Capture the cell that displays the provided text and extract its [X, Y] central coordinate. 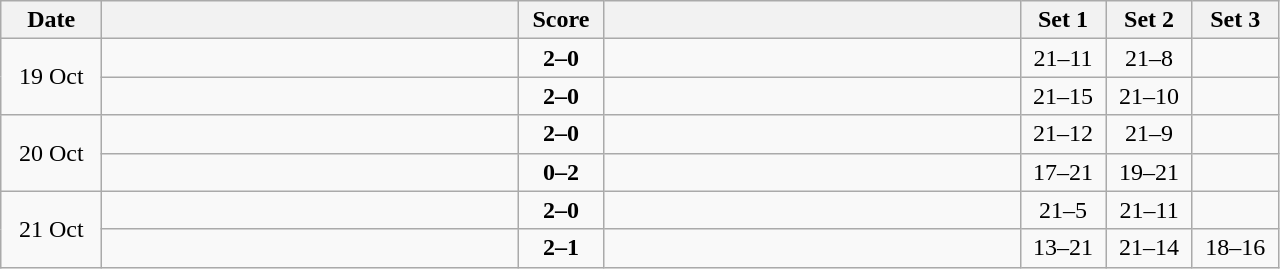
19–21 [1149, 172]
19 Oct [52, 77]
Set 3 [1235, 20]
21–9 [1149, 134]
21 Oct [52, 229]
17–21 [1063, 172]
0–2 [561, 172]
Set 1 [1063, 20]
2–1 [561, 248]
21–12 [1063, 134]
21–8 [1149, 58]
13–21 [1063, 248]
Date [52, 20]
21–10 [1149, 96]
21–14 [1149, 248]
18–16 [1235, 248]
21–15 [1063, 96]
21–5 [1063, 210]
Set 2 [1149, 20]
20 Oct [52, 153]
Score [561, 20]
